Provide the (x, y) coordinate of the cell's center where the given text is located.  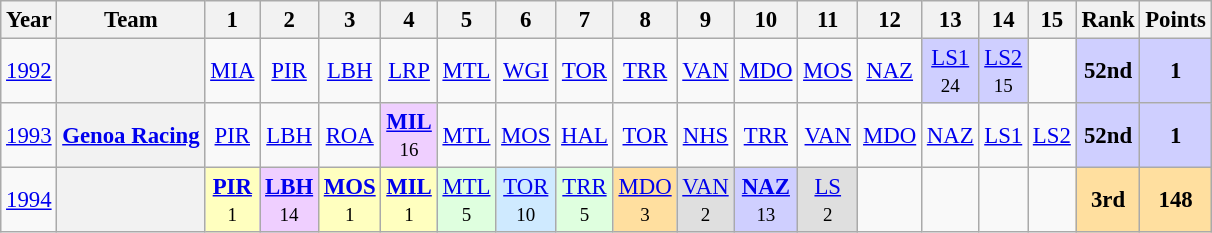
Genoa Racing (131, 136)
PIR1 (232, 200)
WGI (526, 72)
1994 (29, 200)
MOS1 (350, 200)
2 (290, 20)
MIA (232, 72)
148 (1176, 200)
4 (409, 20)
3rd (1108, 200)
7 (584, 20)
9 (706, 20)
1993 (29, 136)
Year (29, 20)
Rank (1108, 20)
NHS (706, 136)
LS1 (1004, 136)
13 (950, 20)
MDO3 (645, 200)
5 (466, 20)
VAN2 (706, 200)
LS124 (950, 72)
Team (131, 20)
10 (766, 20)
6 (526, 20)
LRP (409, 72)
LBH14 (290, 200)
HAL (584, 136)
3 (350, 20)
11 (828, 20)
1992 (29, 72)
MTL5 (466, 200)
8 (645, 20)
ROA (350, 136)
15 (1052, 20)
Points (1176, 20)
TRR5 (584, 200)
LS215 (1004, 72)
MIL1 (409, 200)
NAZ13 (766, 200)
12 (890, 20)
MIL16 (409, 136)
14 (1004, 20)
TOR10 (526, 200)
